Pinpoint the cell where the given text exists, returning its [X, Y] midpoint coordinate. 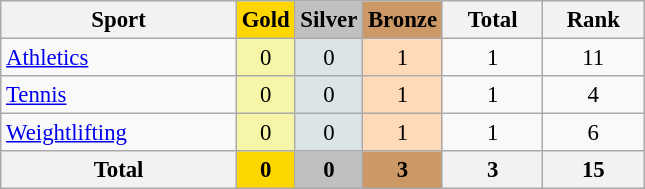
Sport [119, 20]
Silver [329, 20]
Bronze [403, 20]
4 [594, 95]
15 [594, 170]
11 [594, 58]
Tennis [119, 95]
Weightlifting [119, 133]
Rank [594, 20]
6 [594, 133]
Gold [266, 20]
Athletics [119, 58]
